Return [x, y] of the center of cell containing provided text 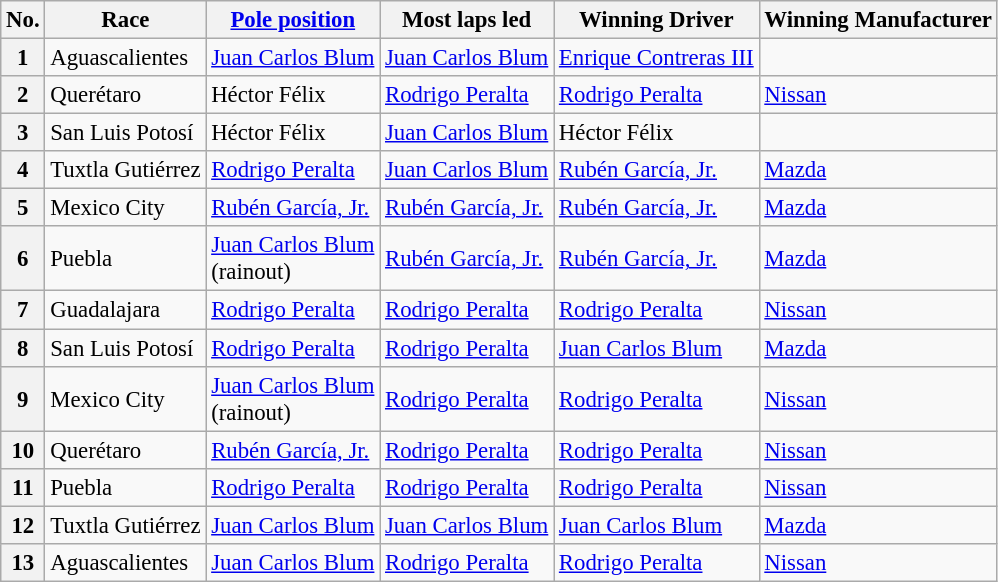
8 [23, 348]
Winning Driver [656, 20]
6 [23, 258]
Winning Manufacturer [878, 20]
12 [23, 525]
10 [23, 450]
7 [23, 310]
Pole position [293, 20]
Guadalajara [126, 310]
9 [23, 398]
1 [23, 58]
3 [23, 133]
Most laps led [467, 20]
11 [23, 487]
5 [23, 208]
No. [23, 20]
13 [23, 563]
2 [23, 95]
4 [23, 170]
Enrique Contreras III [656, 58]
Race [126, 20]
